Return the [x, y] coordinate for the center point of the cell that contains the specified text.  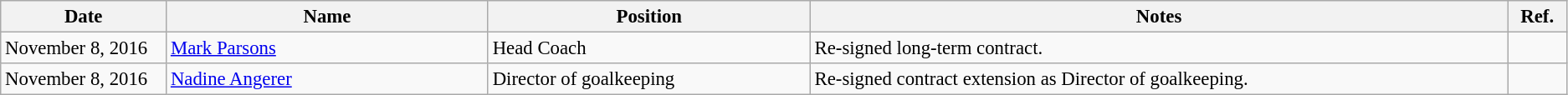
Name [328, 17]
Date [84, 17]
Position [649, 17]
Re-signed contract extension as Director of goalkeeping. [1159, 79]
Ref. [1538, 17]
Nadine Angerer [328, 79]
Re-signed long-term contract. [1159, 48]
Head Coach [649, 48]
Director of goalkeeping [649, 79]
Notes [1159, 17]
Mark Parsons [328, 48]
